Pinpoint the cell where the given text exists, returning its [X, Y] midpoint coordinate. 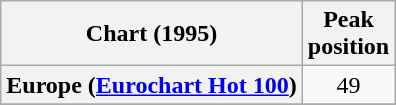
Chart (1995) [152, 34]
49 [348, 85]
Peakposition [348, 34]
Europe (Eurochart Hot 100) [152, 85]
